Extract the (X, Y) coordinate from the center of the cell holding the provided text.  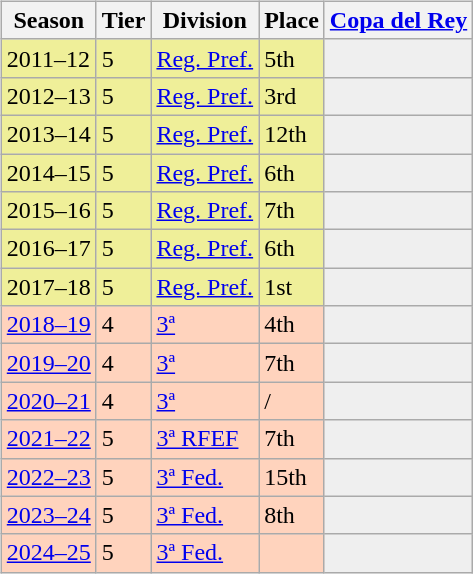
Season (48, 20)
2022–23 (48, 477)
2013–14 (48, 134)
2018–19 (48, 325)
2011–12 (48, 58)
Place (292, 20)
2016–17 (48, 249)
2012–13 (48, 96)
8th (292, 515)
1st (292, 287)
2020–21 (48, 401)
2024–25 (48, 553)
12th (292, 134)
Tier (124, 20)
/ (292, 401)
2017–18 (48, 287)
2015–16 (48, 211)
5th (292, 58)
2021–22 (48, 439)
Copa del Rey (398, 20)
4th (292, 325)
2014–15 (48, 173)
15th (292, 477)
3ª RFEF (205, 439)
Division (205, 20)
2019–20 (48, 363)
3rd (292, 96)
2023–24 (48, 515)
